Return [x, y] of the center of cell containing provided text 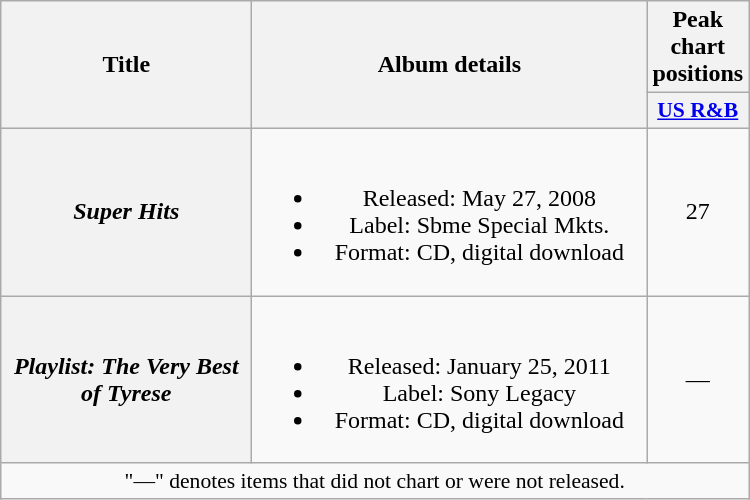
Released: January 25, 2011Label: Sony LegacyFormat: CD, digital download [450, 380]
US R&B [698, 111]
Playlist: The Very Best of Tyrese [126, 380]
Peak chart positions [698, 47]
Released: May 27, 2008Label: Sbme Special Mkts.Format: CD, digital download [450, 212]
Album details [450, 65]
27 [698, 212]
"—" denotes items that did not chart or were not released. [375, 481]
Super Hits [126, 212]
— [698, 380]
Title [126, 65]
